Locate the cell with the specified text and output its [X, Y] center coordinate. 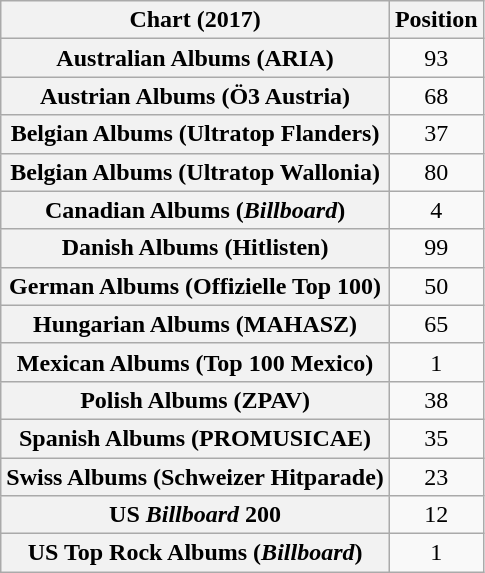
65 [436, 324]
Belgian Albums (Ultratop Flanders) [196, 134]
4 [436, 210]
99 [436, 248]
Mexican Albums (Top 100 Mexico) [196, 362]
38 [436, 400]
Austrian Albums (Ö3 Austria) [196, 96]
50 [436, 286]
German Albums (Offizielle Top 100) [196, 286]
Chart (2017) [196, 20]
93 [436, 58]
12 [436, 515]
80 [436, 172]
Canadian Albums (Billboard) [196, 210]
US Billboard 200 [196, 515]
Australian Albums (ARIA) [196, 58]
35 [436, 438]
Position [436, 20]
68 [436, 96]
Spanish Albums (PROMUSICAE) [196, 438]
37 [436, 134]
Belgian Albums (Ultratop Wallonia) [196, 172]
Danish Albums (Hitlisten) [196, 248]
23 [436, 477]
Swiss Albums (Schweizer Hitparade) [196, 477]
US Top Rock Albums (Billboard) [196, 553]
Hungarian Albums (MAHASZ) [196, 324]
Polish Albums (ZPAV) [196, 400]
